Identify which cell holds the provided text, then report its (X, Y) central coordinate. 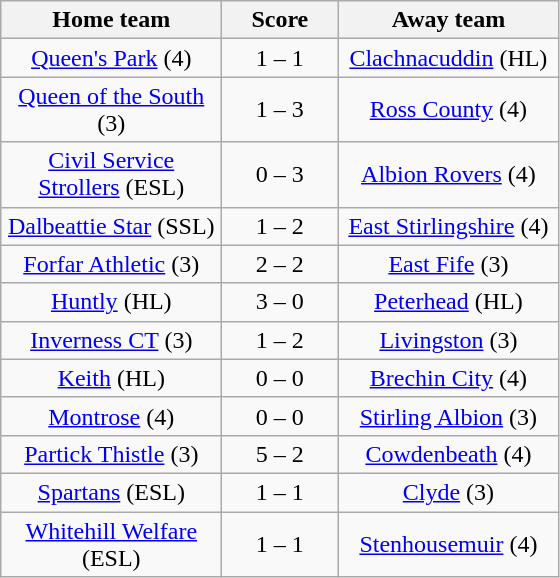
Albion Rovers (4) (448, 174)
East Fife (3) (448, 264)
Cowdenbeath (4) (448, 454)
5 – 2 (280, 454)
Keith (HL) (112, 378)
Forfar Athletic (3) (112, 264)
Ross County (4) (448, 110)
Clyde (3) (448, 492)
1 – 3 (280, 110)
0 – 3 (280, 174)
Montrose (4) (112, 416)
Inverness CT (3) (112, 340)
Home team (112, 20)
Stenhousemuir (4) (448, 544)
2 – 2 (280, 264)
Peterhead (HL) (448, 302)
Queen's Park (4) (112, 58)
Dalbeattie Star (SSL) (112, 226)
East Stirlingshire (4) (448, 226)
Stirling Albion (3) (448, 416)
Away team (448, 20)
Partick Thistle (3) (112, 454)
Brechin City (4) (448, 378)
Whitehill Welfare (ESL) (112, 544)
Spartans (ESL) (112, 492)
Civil Service Strollers (ESL) (112, 174)
Huntly (HL) (112, 302)
Queen of the South (3) (112, 110)
Livingston (3) (448, 340)
Score (280, 20)
3 – 0 (280, 302)
Clachnacuddin (HL) (448, 58)
